Scan for the cell matching the given text and deliver its (x, y) coordinate at center. 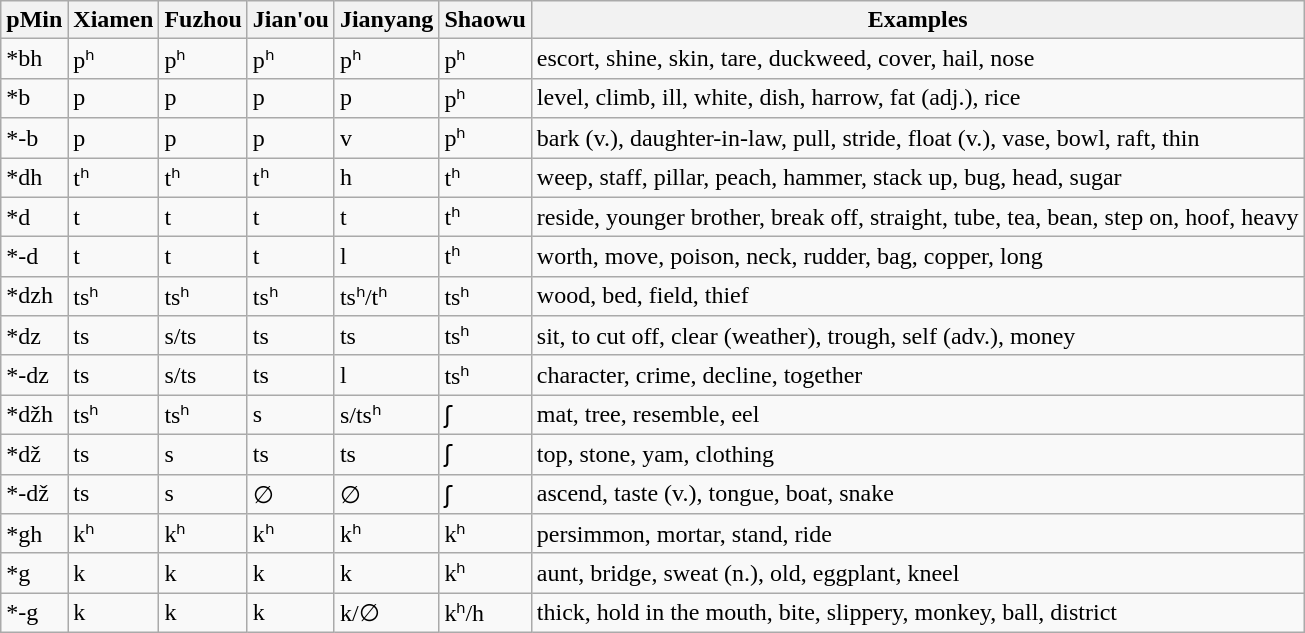
worth, move, poison, neck, rudder, bag, copper, long (918, 257)
top, stone, yam, clothing (918, 454)
reside, younger brother, break off, straight, tube, tea, bean, step on, hoof, heavy (918, 217)
Xiamen (114, 20)
sit, to cut off, clear (weather), trough, self (adv.), money (918, 336)
character, crime, decline, together (918, 375)
v (386, 138)
ascend, taste (v.), tongue, boat, snake (918, 494)
mat, tree, resemble, eel (918, 415)
wood, bed, field, thief (918, 296)
Fuzhou (203, 20)
*b (34, 98)
persimmon, mortar, stand, ride (918, 534)
Jianyang (386, 20)
*-b (34, 138)
s/tsʰ (386, 415)
*džh (34, 415)
*g (34, 573)
Shaowu (485, 20)
*-g (34, 613)
Jian'ou (290, 20)
*dzh (34, 296)
pMin (34, 20)
*dž (34, 454)
aunt, bridge, sweat (n.), old, eggplant, kneel (918, 573)
*-dž (34, 494)
*dh (34, 178)
*-d (34, 257)
k/∅ (386, 613)
bark (v.), daughter-in-law, pull, stride, float (v.), vase, bowl, raft, thin (918, 138)
thick, hold in the mouth, bite, slippery, monkey, ball, district (918, 613)
escort, shine, skin, tare, duckweed, cover, hail, nose (918, 59)
*dz (34, 336)
*-dz (34, 375)
kʰ/h (485, 613)
*gh (34, 534)
*bh (34, 59)
*d (34, 217)
h (386, 178)
level, climb, ill, white, dish, harrow, fat (adj.), rice (918, 98)
tsʰ/tʰ (386, 296)
Examples (918, 20)
weep, staff, pillar, peach, hammer, stack up, bug, head, sugar (918, 178)
